Return (X, Y) of the center of cell containing provided text 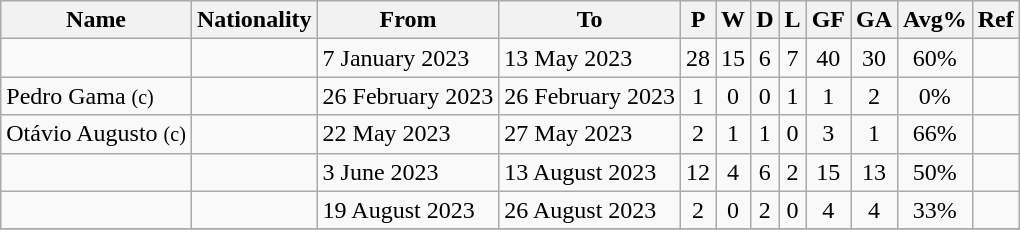
12 (698, 172)
7 January 2023 (408, 58)
3 June 2023 (408, 172)
60% (936, 58)
Name (96, 20)
Ref (996, 20)
D (765, 20)
13 (874, 172)
22 May 2023 (408, 134)
Otávio Augusto (c) (96, 134)
13 May 2023 (590, 58)
Avg% (936, 20)
From (408, 20)
L (792, 20)
7 (792, 58)
0% (936, 96)
66% (936, 134)
40 (828, 58)
Nationality (254, 20)
GF (828, 20)
28 (698, 58)
26 August 2023 (590, 210)
27 May 2023 (590, 134)
W (734, 20)
33% (936, 210)
Pedro Gama (c) (96, 96)
50% (936, 172)
19 August 2023 (408, 210)
GA (874, 20)
13 August 2023 (590, 172)
3 (828, 134)
To (590, 20)
P (698, 20)
30 (874, 58)
